Search for the cell housing the specified text and yield its (X, Y) center coordinate. 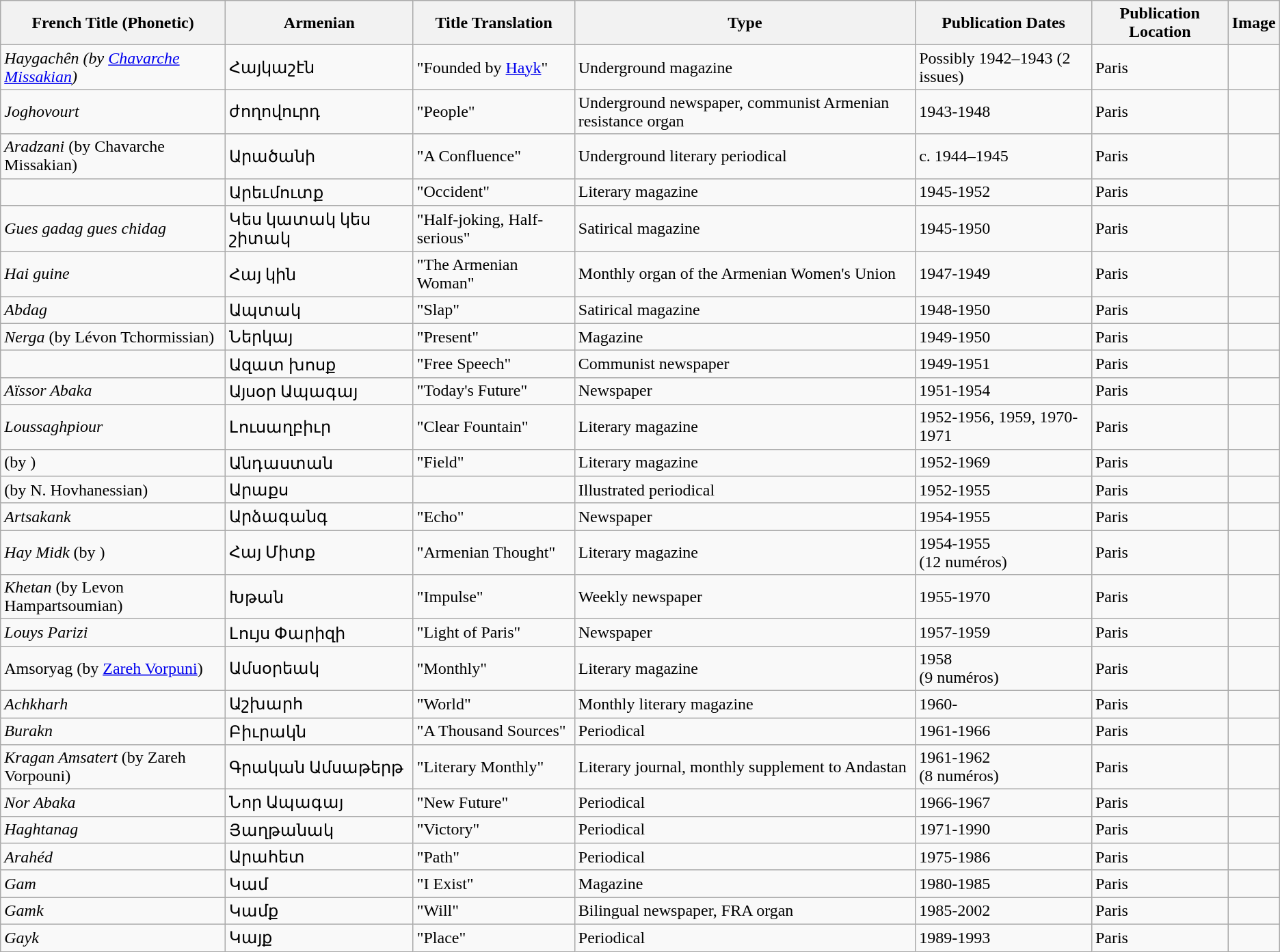
1945-1952 (1004, 192)
Նոր Ապագայ (319, 803)
Loussaghpiour (114, 426)
Gamk (114, 911)
Լույս Փարիզի (319, 633)
"Half-joking, Half-serious" (494, 229)
(by ) (114, 463)
(by N. Hovhanessian) (114, 490)
Կամ (319, 884)
1949-1951 (1004, 364)
Abdag (114, 310)
Amsoryag (by Zareh Vorpuni) (114, 668)
Arahéd (114, 857)
1955-1970 (1004, 597)
Ներկայ (319, 337)
Kragan Amsatert (by Zareh Vorpouni) (114, 767)
ժողովուրդ (319, 112)
Literary journal, monthly supplement to Andastan (745, 767)
Monthly organ of the Armenian Women's Union (745, 275)
Aradzani (by Chavarche Missakian) (114, 156)
Joghovourt (114, 112)
1951-1954 (1004, 391)
Կայք (319, 938)
Achkharh (114, 704)
Possibly 1942–1943 (2 issues) (1004, 67)
Weekly newspaper (745, 597)
"I Exist" (494, 884)
Արձագանգ (319, 517)
Title Translation (494, 23)
Լուսաղբիւր (319, 426)
1957-1959 (1004, 633)
"Founded by Hayk" (494, 67)
"Impulse" (494, 597)
"Light of Paris" (494, 633)
Underground newspaper, communist Armenian resistance organ (745, 112)
"Path" (494, 857)
Կես կատակ կես շիտակ (319, 229)
Underground magazine (745, 67)
Hay Midk (by ) (114, 552)
Գրական Ամսաթերթ (319, 767)
Image (1254, 23)
Hai guine (114, 275)
Անդաստան (319, 463)
"Today's Future" (494, 391)
Nerga (by Lévon Tchormissian) (114, 337)
Gues gadag gues chidag (114, 229)
French Title (Phonetic) (114, 23)
Հայ կին (319, 275)
Այսօր Ապագայ (319, 391)
Հայկաշէն (319, 67)
"A Thousand Sources" (494, 731)
Underground literary periodical (745, 156)
1985-2002 (1004, 911)
Gayk (114, 938)
1989-1993 (1004, 938)
1958(9 numéros) (1004, 668)
"A Confluence" (494, 156)
Louys Parizi (114, 633)
"Free Speech" (494, 364)
1948-1950 (1004, 310)
Haygachên (by Chavarche Missakian) (114, 67)
1952-1969 (1004, 463)
Խթան (319, 597)
Artsakank (114, 517)
"Literary Monthly" (494, 767)
Bilingual newspaper, FRA organ (745, 911)
1980-1985 (1004, 884)
Ապտակ (319, 310)
1954-1955 (1004, 517)
Khetan (by Levon Hampartsoumian) (114, 597)
Monthly literary magazine (745, 704)
"Monthly" (494, 668)
Publication Location (1160, 23)
1954-1955(12 numéros) (1004, 552)
"Clear Fountain" (494, 426)
"Slap" (494, 310)
1975-1986 (1004, 857)
Burakn (114, 731)
"Armenian Thought" (494, 552)
Արածանի (319, 156)
"World" (494, 704)
Gam (114, 884)
"The Armenian Woman" (494, 275)
c. 1944–1945 (1004, 156)
1952-1955 (1004, 490)
"Present" (494, 337)
"Echo" (494, 517)
1961-1962(8 numéros) (1004, 767)
Illustrated periodical (745, 490)
1945-1950 (1004, 229)
Բիւրակն (319, 731)
Հայ Միտք (319, 552)
Յաղթանակ (319, 830)
Type (745, 23)
Armenian (319, 23)
Արեւմուտք (319, 192)
Ամսօրեակ (319, 668)
1966-1967 (1004, 803)
1971-1990 (1004, 830)
Ազատ խոսք (319, 364)
1947-1949 (1004, 275)
Aïssor Abaka (114, 391)
"Place" (494, 938)
Haghtanag (114, 830)
Communist newspaper (745, 364)
Publication Dates (1004, 23)
"People" (494, 112)
"New Future" (494, 803)
Կամք (319, 911)
1961-1966 (1004, 731)
1943-1948 (1004, 112)
1949-1950 (1004, 337)
"Victory" (494, 830)
Արահետ (319, 857)
"Field" (494, 463)
Արաքս (319, 490)
"Occident" (494, 192)
1952-1956, 1959, 1970-1971 (1004, 426)
Աշխարհ (319, 704)
Nor Abaka (114, 803)
"Will" (494, 911)
1960- (1004, 704)
